For the text-containing cell, return its midpoint in [x, y] coordinate format. 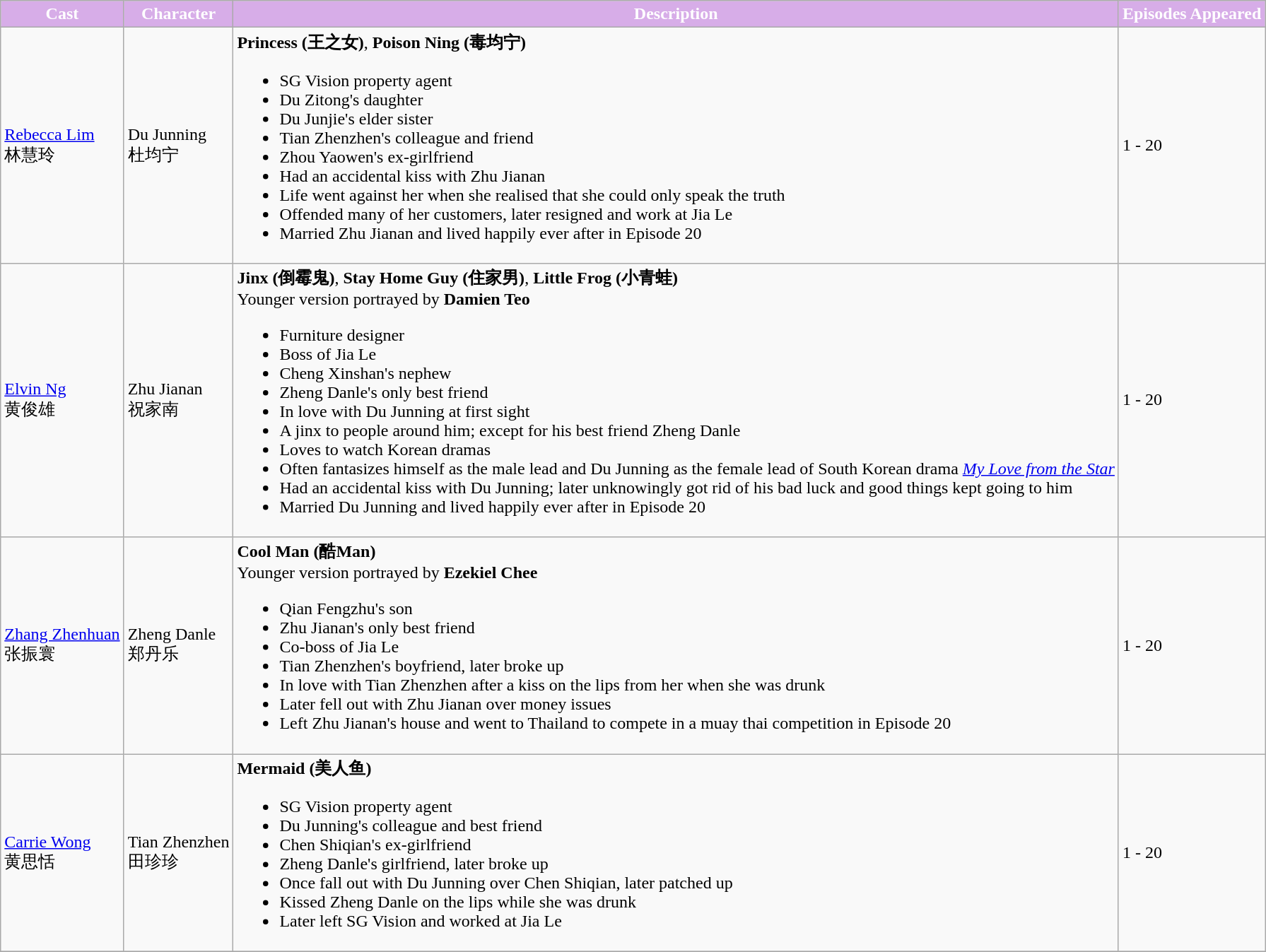
Zheng Danle 郑丹乐 [178, 646]
Rebecca Lim 林慧玲 [62, 146]
Description [676, 14]
Carrie Wong 黄思恬 [62, 852]
Cast [62, 14]
Tian Zhenzhen 田珍珍 [178, 852]
Zhang Zhenhuan 张振寰 [62, 646]
Episodes Appeared [1192, 14]
Character [178, 14]
Elvin Ng 黄俊雄 [62, 400]
Du Junning 杜均宁 [178, 146]
Zhu Jianan 祝家南 [178, 400]
